Pinpoint the cell where the given text exists, returning its (x, y) midpoint coordinate. 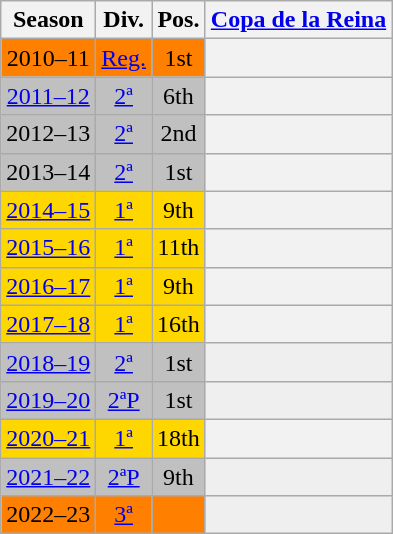
2013–14 (48, 172)
Copa de la Reina (298, 20)
2018–19 (48, 362)
2019–20 (48, 400)
Reg. (124, 58)
2020–21 (48, 438)
16th (179, 324)
11th (179, 248)
2010–11 (48, 58)
3ª (124, 515)
2015–16 (48, 248)
2nd (179, 134)
Div. (124, 20)
6th (179, 96)
2016–17 (48, 286)
2011–12 (48, 96)
Pos. (179, 20)
2012–13 (48, 134)
2017–18 (48, 324)
2014–15 (48, 210)
2021–22 (48, 477)
18th (179, 438)
2022–23 (48, 515)
Season (48, 20)
